Output the (x, y) coordinate of the center of the cell containing the given text.  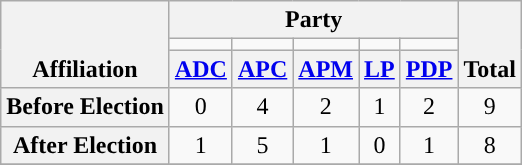
Total (490, 44)
9 (490, 107)
Before Election (86, 107)
LP (380, 69)
Affiliation (86, 44)
PDP (429, 69)
APM (326, 69)
8 (490, 145)
APC (262, 69)
Party (314, 20)
ADC (200, 69)
After Election (86, 145)
5 (262, 145)
4 (262, 107)
